Return [x, y] of the center of cell containing provided text 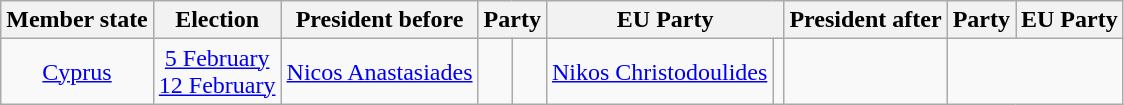
Cyprus [78, 72]
President after [866, 20]
President before [380, 20]
Nikos Christodoulides [659, 72]
Nicos Anastasiades [380, 72]
Election [217, 20]
5 February12 February [217, 72]
Member state [78, 20]
